Pinpoint the cell where the given text exists, returning its (X, Y) midpoint coordinate. 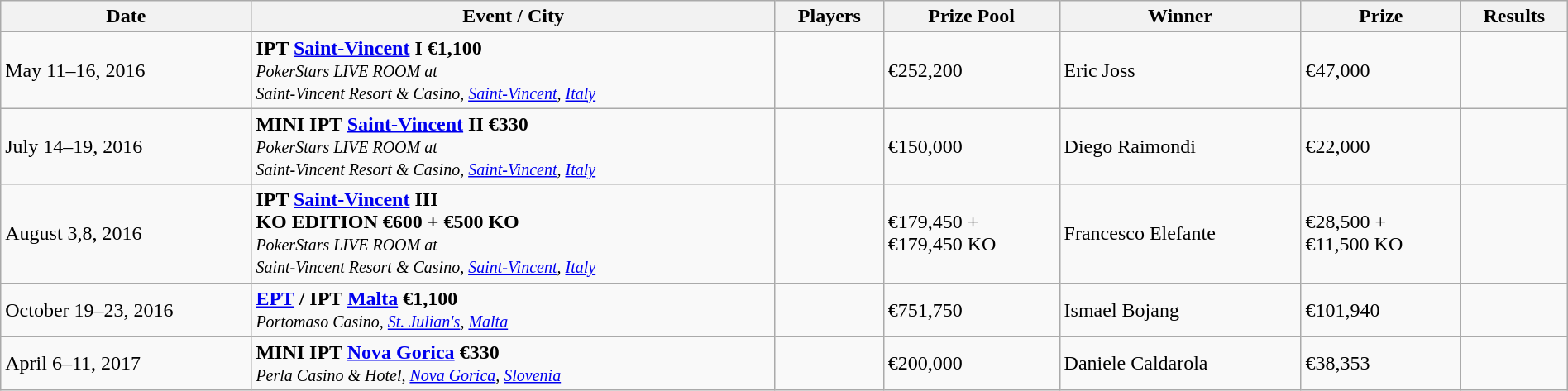
€38,353 (1381, 364)
Eric Joss (1180, 70)
€179,450 +€179,450 KO (971, 233)
€150,000 (971, 146)
IPT Saint-Vincent I €1,100PokerStars LIVE ROOM atSaint-Vincent Resort & Casino, Saint-Vincent, Italy (514, 70)
€28,500 +€11,500 KO (1381, 233)
€252,200 (971, 70)
Ismael Bojang (1180, 309)
Players (829, 17)
IPT Saint-Vincent IIIKO EDITION €600 + €500 KOPokerStars LIVE ROOM atSaint-Vincent Resort & Casino, Saint-Vincent, Italy (514, 233)
May 11–16, 2016 (126, 70)
Prize (1381, 17)
Diego Raimondi (1180, 146)
October 19–23, 2016 (126, 309)
€47,000 (1381, 70)
MINI IPT Saint-Vincent II €330PokerStars LIVE ROOM atSaint-Vincent Resort & Casino, Saint-Vincent, Italy (514, 146)
April 6–11, 2017 (126, 364)
€751,750 (971, 309)
€200,000 (971, 364)
Winner (1180, 17)
€22,000 (1381, 146)
Prize Pool (971, 17)
Event / City (514, 17)
Results (1513, 17)
August 3,8, 2016 (126, 233)
Date (126, 17)
July 14–19, 2016 (126, 146)
Francesco Elefante (1180, 233)
EPT / IPT Malta €1,100Portomaso Casino, St. Julian's, Malta (514, 309)
Daniele Caldarola (1180, 364)
MINI IPT Nova Gorica €330Perla Casino & Hotel, Nova Gorica, Slovenia (514, 364)
€101,940 (1381, 309)
